Detect which cell encompasses the target text, then output its [x, y] center coordinate. 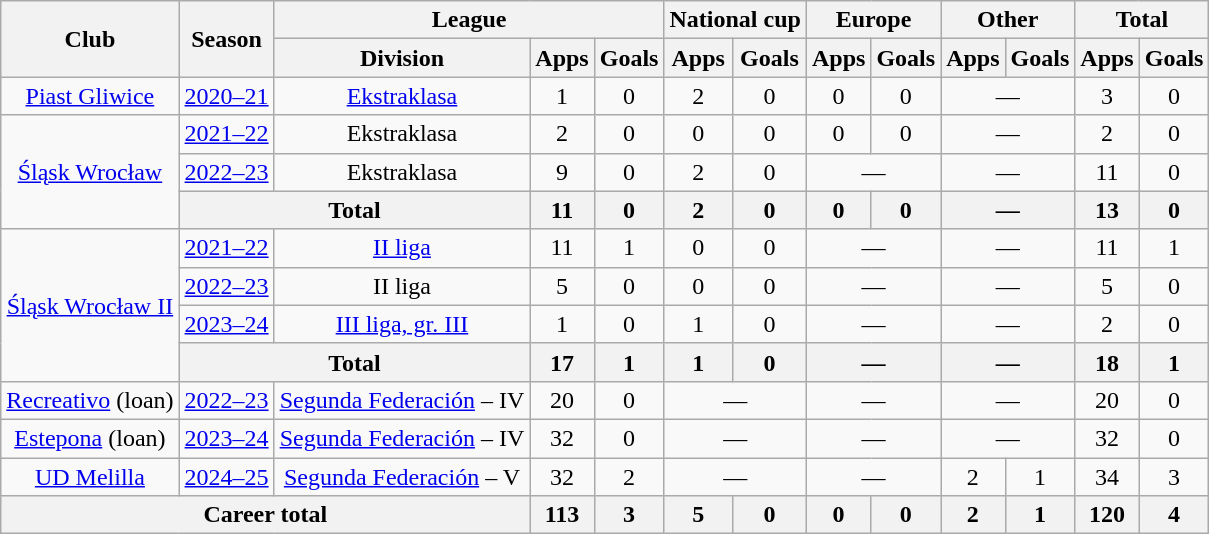
Europe [873, 20]
Śląsk Wrocław [90, 172]
113 [562, 515]
34 [1107, 477]
Piast Gliwice [90, 96]
18 [1107, 362]
Recreativo (loan) [90, 400]
Estepona (loan) [90, 438]
2020–21 [226, 96]
III liga, gr. III [402, 324]
9 [562, 172]
13 [1107, 210]
UD Melilla [90, 477]
17 [562, 362]
League [469, 20]
Division [402, 58]
Śląsk Wrocław II [90, 305]
Other [1008, 20]
National cup [735, 20]
Career total [266, 515]
Club [90, 39]
4 [1174, 515]
2024–25 [226, 477]
Season [226, 39]
Segunda Federación – V [402, 477]
120 [1107, 515]
